Extract the [X, Y] coordinate from the center of the cell holding the provided text.  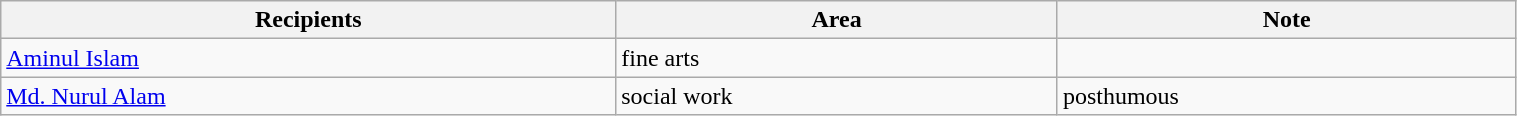
Note [1286, 20]
Md. Nurul Alam [308, 96]
social work [837, 96]
Aminul Islam [308, 58]
posthumous [1286, 96]
Recipients [308, 20]
Area [837, 20]
fine arts [837, 58]
